Scan for the cell matching the given text and deliver its (X, Y) coordinate at center. 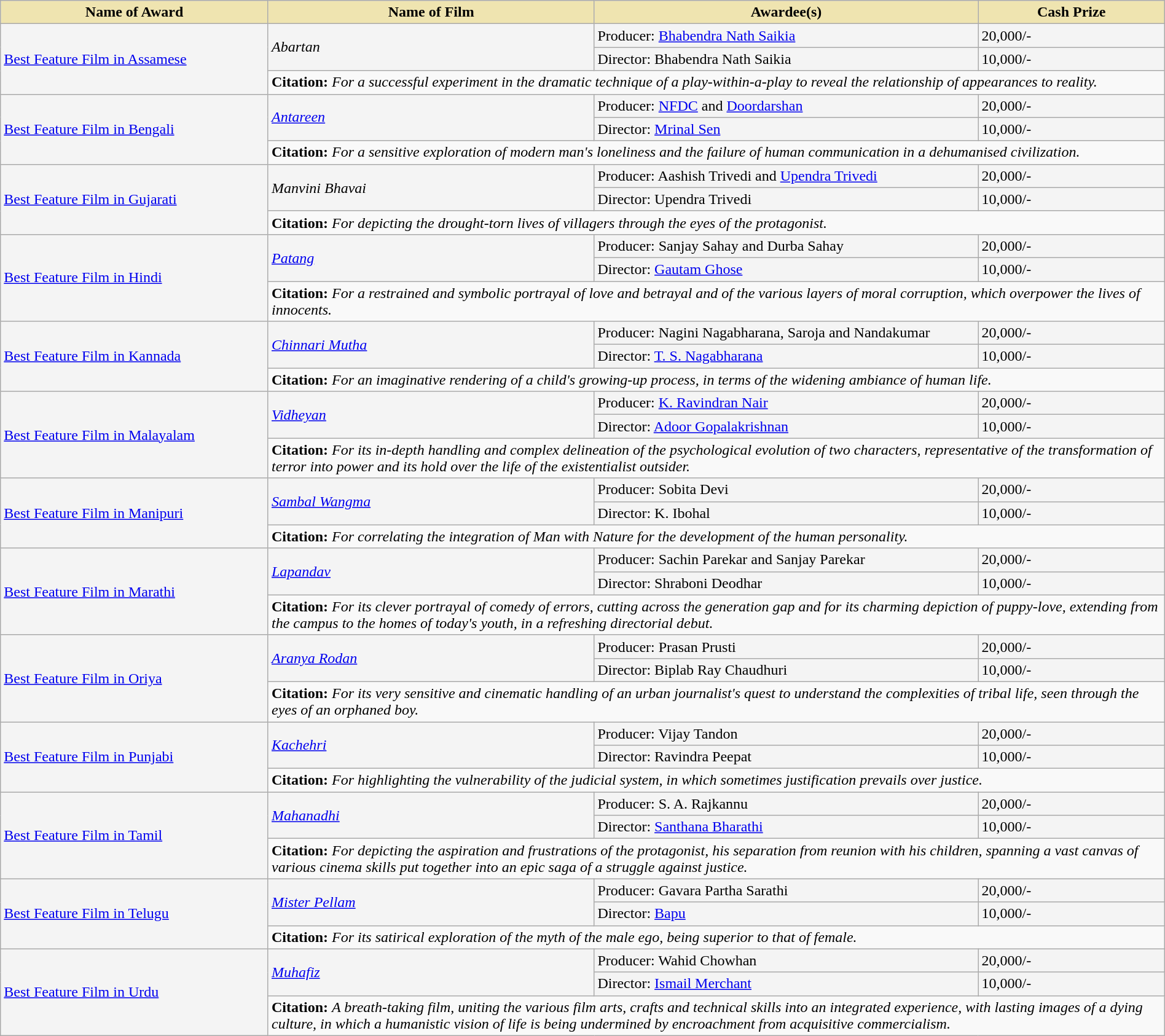
Mister Pellam (431, 902)
Citation: For a sensitive exploration of modern man's loneliness and the failure of human communication in a dehumanised civilization. (716, 152)
Best Feature Film in Urdu (135, 992)
Best Feature Film in Oriya (135, 678)
Producer: Sobita Devi (786, 490)
Name of Film (431, 12)
Best Feature Film in Punjabi (135, 756)
Producer: Prasan Prusti (786, 646)
Director: K. Ibohal (786, 513)
Director: Santhana Bharathi (786, 827)
Best Feature Film in Manipuri (135, 513)
Awardee(s) (786, 12)
Antareen (431, 117)
Producer: Vijay Tandon (786, 733)
Director: Bapu (786, 914)
Producer: Nagini Nagabharana, Saroja and Nandakumar (786, 333)
Director: Ismail Merchant (786, 984)
Producer: Gavara Partha Sarathi (786, 890)
Best Feature Film in Telugu (135, 914)
Citation: For a successful experiment in the dramatic technique of a play-within-a-play to reveal the relationship of appearances to reality. (716, 82)
Name of Award (135, 12)
Producer: NFDC and Doordarshan (786, 106)
Kachehri (431, 745)
Best Feature Film in Marathi (135, 591)
Cash Prize (1072, 12)
Vidheyan (431, 415)
Producer: Bhabendra Nath Saikia (786, 36)
Best Feature Film in Gujarati (135, 199)
Patang (431, 257)
Citation: For its satirical exploration of the myth of the male ego, being superior to that of female. (716, 937)
Director: Adoor Gopalakrishnan (786, 426)
Producer: Aashish Trivedi and Upendra Trivedi (786, 176)
Best Feature Film in Kannada (135, 356)
Muhafiz (431, 972)
Director: Upendra Trivedi (786, 199)
Aranya Rodan (431, 658)
Producer: Sachin Parekar and Sanjay Parekar (786, 560)
Citation: For an imaginative rendering of a child's growing-up process, in terms of the widening ambiance of human life. (716, 380)
Director: Ravindra Peepat (786, 757)
Manvini Bhavai (431, 187)
Mahanadhi (431, 815)
Citation: For correlating the integration of Man with Nature for the development of the human personality. (716, 536)
Abartan (431, 47)
Director: T. S. Nagabharana (786, 356)
Director: Biplab Ray Chaudhuri (786, 670)
Director: Mrinal Sen (786, 129)
Director: Gautam Ghose (786, 269)
Producer: Wahid Chowhan (786, 960)
Best Feature Film in Hindi (135, 278)
Best Feature Film in Bengali (135, 129)
Citation: For highlighting the vulnerability of the judicial system, in which sometimes justification prevails over justice. (716, 780)
Citation: For depicting the drought-torn lives of villagers through the eyes of the protagonist. (716, 222)
Lapandav (431, 571)
Producer: S. A. Rajkannu (786, 804)
Director: Bhabendra Nath Saikia (786, 59)
Director: Shraboni Deodhar (786, 583)
Chinnari Mutha (431, 345)
Best Feature Film in Tamil (135, 836)
Producer: Sanjay Sahay and Durba Sahay (786, 246)
Best Feature Film in Assamese (135, 59)
Sambal Wangma (431, 501)
Best Feature Film in Malayalam (135, 435)
Producer: K. Ravindran Nair (786, 403)
